Output the (x, y) coordinate of the center of the cell containing the given text.  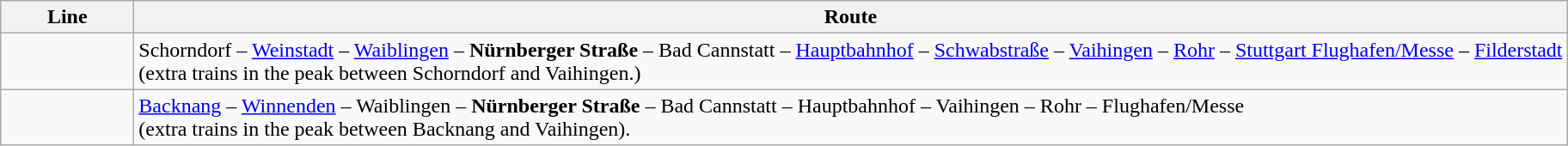
Line (67, 17)
Route (851, 17)
